Capture the cell that displays the provided text and extract its (x, y) central coordinate. 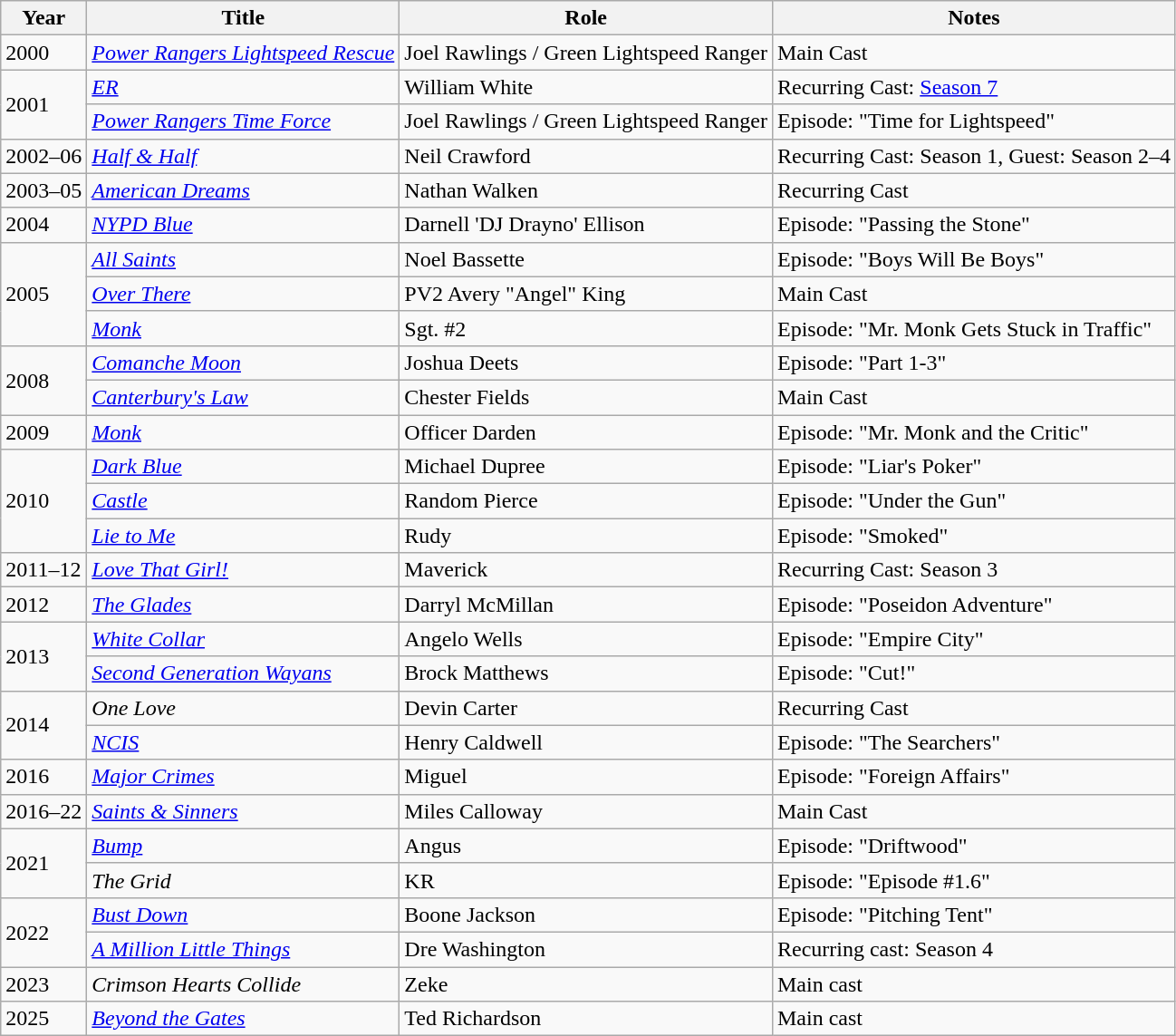
KR (586, 880)
Castle (243, 501)
Neil Crawford (586, 156)
Angelo Wells (586, 639)
NYPD Blue (243, 225)
Episode: "Cut!" (973, 673)
Recurring Cast: Season 3 (973, 570)
2009 (43, 432)
Joshua Deets (586, 363)
Title (243, 18)
Noel Bassette (586, 259)
2023 (43, 983)
Power Rangers Lightspeed Rescue (243, 53)
Episode: "Mr. Monk and the Critic" (973, 432)
A Million Little Things (243, 949)
Episode: "Passing the Stone" (973, 225)
Episode: "Boys Will Be Boys" (973, 259)
Bump (243, 846)
Rudy (586, 536)
The Glades (243, 605)
Episode: "Time for Lightspeed" (973, 121)
Comanche Moon (243, 363)
Episode: "Smoked" (973, 536)
Episode: "Part 1-3" (973, 363)
Ted Richardson (586, 1019)
2002–06 (43, 156)
The Grid (243, 880)
PV2 Avery "Angel" King (586, 294)
One Love (243, 708)
Maverick (586, 570)
Lie to Me (243, 536)
Love That Girl! (243, 570)
2008 (43, 380)
Recurring cast: Season 4 (973, 949)
Episode: "Mr. Monk Gets Stuck in Traffic" (973, 328)
Random Pierce (586, 501)
Episode: "Empire City" (973, 639)
Over There (243, 294)
2003–05 (43, 190)
Second Generation Wayans (243, 673)
All Saints (243, 259)
Dark Blue (243, 467)
Episode: "Foreign Affairs" (973, 777)
2013 (43, 656)
2012 (43, 605)
William White (586, 87)
Nathan Walken (586, 190)
Recurring Cast: Season 1, Guest: Season 2–4 (973, 156)
Episode: "Pitching Tent" (973, 915)
Zeke (586, 983)
Role (586, 18)
Recurring Cast: Season 7 (973, 87)
Boone Jackson (586, 915)
Angus (586, 846)
2010 (43, 501)
Canterbury's Law (243, 397)
Chester Fields (586, 397)
2000 (43, 53)
Bust Down (243, 915)
Episode: "Episode #1.6" (973, 880)
2016 (43, 777)
Beyond the Gates (243, 1019)
Sgt. #2 (586, 328)
Henry Caldwell (586, 742)
Devin Carter (586, 708)
Episode: "Poseidon Adventure" (973, 605)
2004 (43, 225)
2005 (43, 294)
2025 (43, 1019)
2022 (43, 932)
2011–12 (43, 570)
Episode: "Driftwood" (973, 846)
Dre Washington (586, 949)
Episode: "The Searchers" (973, 742)
Half & Half (243, 156)
Episode: "Under the Gun" (973, 501)
Officer Darden (586, 432)
White Collar (243, 639)
Darryl McMillan (586, 605)
Episode: "Liar's Poker" (973, 467)
Miles Calloway (586, 811)
2001 (43, 104)
Year (43, 18)
Power Rangers Time Force (243, 121)
Miguel (586, 777)
2014 (43, 725)
Crimson Hearts Collide (243, 983)
Saints & Sinners (243, 811)
Major Crimes (243, 777)
Darnell 'DJ Drayno' Ellison (586, 225)
Brock Matthews (586, 673)
ER (243, 87)
NCIS (243, 742)
Notes (973, 18)
2016–22 (43, 811)
American Dreams (243, 190)
Michael Dupree (586, 467)
2021 (43, 863)
